For the text-containing cell, return its midpoint in (X, Y) coordinate format. 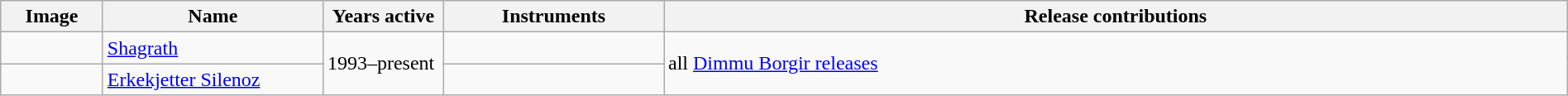
1993–present (383, 64)
Release contributions (1115, 17)
Erkekjetter Silenoz (213, 79)
all Dimmu Borgir releases (1115, 64)
Shagrath (213, 48)
Image (52, 17)
Name (213, 17)
Years active (383, 17)
Instruments (553, 17)
